Output the (X, Y) coordinate of the center of the cell containing the given text.  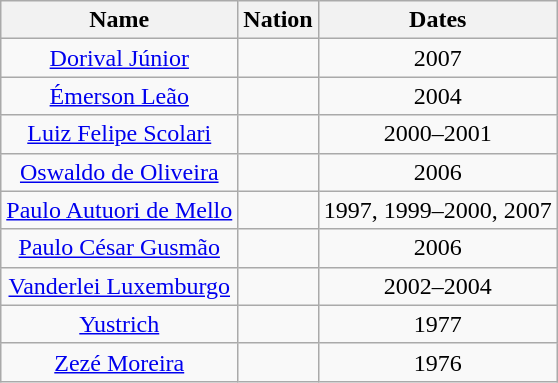
Nation (278, 20)
Name (120, 20)
Oswaldo de Oliveira (120, 172)
1977 (438, 324)
2000–2001 (438, 134)
Vanderlei Luxemburgo (120, 286)
Dates (438, 20)
Paulo César Gusmão (120, 248)
2004 (438, 96)
Luiz Felipe Scolari (120, 134)
Émerson Leão (120, 96)
Dorival Júnior (120, 58)
2007 (438, 58)
1997, 1999–2000, 2007 (438, 210)
2002–2004 (438, 286)
Yustrich (120, 324)
Paulo Autuori de Mello (120, 210)
1976 (438, 362)
Zezé Moreira (120, 362)
